Identify which cell holds the provided text, then report its [x, y] central coordinate. 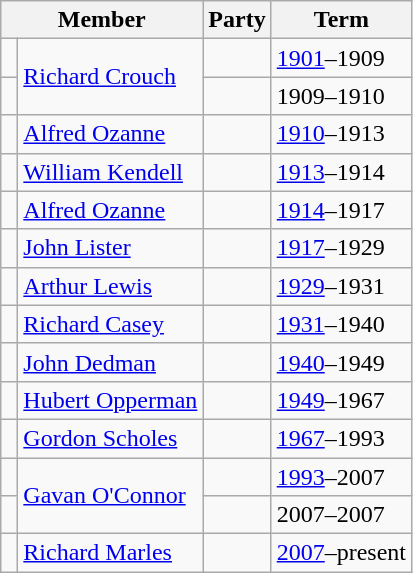
1901–1909 [341, 58]
John Lister [110, 248]
1949–1967 [341, 400]
Richard Marles [110, 553]
1940–1949 [341, 362]
2007–2007 [341, 515]
Party [237, 20]
John Dedman [110, 362]
Richard Casey [110, 324]
1909–1910 [341, 96]
Term [341, 20]
Gavan O'Connor [110, 496]
Arthur Lewis [110, 286]
Richard Crouch [110, 77]
1913–1914 [341, 172]
Gordon Scholes [110, 438]
1931–1940 [341, 324]
1993–2007 [341, 477]
William Kendell [110, 172]
1917–1929 [341, 248]
1914–1917 [341, 210]
Hubert Opperman [110, 400]
1929–1931 [341, 286]
1967–1993 [341, 438]
Member [102, 20]
1910–1913 [341, 134]
2007–present [341, 553]
